Detect which cell encompasses the target text, then output its (X, Y) center coordinate. 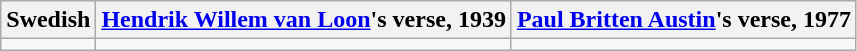
Swedish (48, 20)
Paul Britten Austin's verse, 1977 (684, 20)
Hendrik Willem van Loon's verse, 1939 (304, 20)
